Determine the (X, Y) coordinate at the center of the cell enclosing the given text.  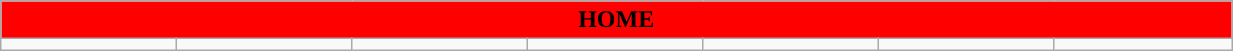
HOME (616, 20)
